Provide the (x, y) coordinate of the cell's center where the given text is located.  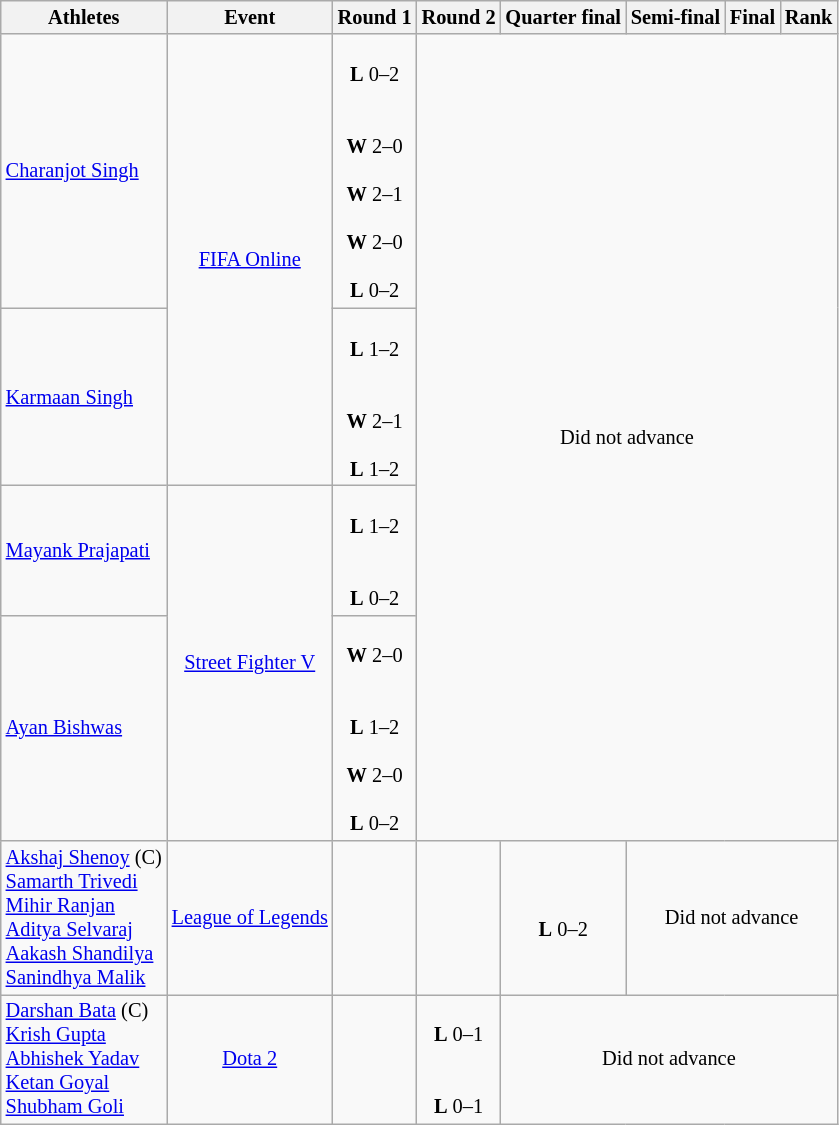
Karmaan Singh (84, 397)
Final (752, 17)
Street Fighter V (250, 662)
Darshan Bata (C)Krish GuptaAbhishek YadavKetan GoyalShubham Goli (84, 1059)
Semi-final (676, 17)
Mayank Prajapati (84, 550)
L 1–2W 2–1 L 1–2 (375, 397)
L 1–2 L 0–2 (375, 550)
Ayan Bishwas (84, 728)
Quarter final (562, 17)
Rank (808, 17)
L 0–1L 0–1 (459, 1059)
League of Legends (250, 918)
FIFA Online (250, 260)
Akshaj Shenoy (C)Samarth TrivediMihir RanjanAditya SelvarajAakash ShandilyaSanindhya Malik (84, 918)
Round 2 (459, 17)
L 0–2W 2–0 W 2–1 W 2–0 L 0–2 (375, 171)
Event (250, 17)
Charanjot Singh (84, 171)
W 2–0L 1–2 W 2–0 L 0–2 (375, 728)
L 0–2 (562, 918)
Dota 2 (250, 1059)
Round 1 (375, 17)
Athletes (84, 17)
